Detect which cell encompasses the target text, then output its [x, y] center coordinate. 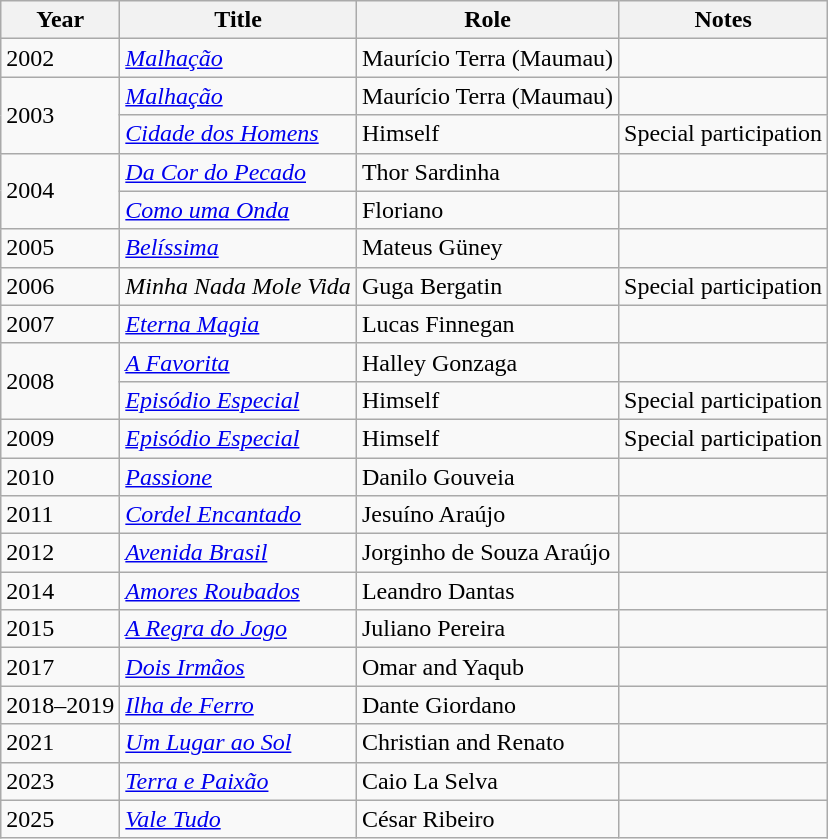
Lucas Finnegan [487, 324]
Halley Gonzaga [487, 362]
2003 [60, 115]
Da Cor do Pecado [238, 172]
Jesuíno Araújo [487, 515]
2005 [60, 248]
2008 [60, 381]
2015 [60, 629]
Cidade dos Homens [238, 134]
Belíssima [238, 248]
Title [238, 20]
2025 [60, 819]
2021 [60, 743]
Omar and Yaqub [487, 667]
Ilha de Ferro [238, 705]
2002 [60, 58]
Avenida Brasil [238, 553]
Juliano Pereira [487, 629]
Dante Giordano [487, 705]
2010 [60, 477]
Cordel Encantado [238, 515]
2014 [60, 591]
2017 [60, 667]
Caio La Selva [487, 781]
2018–2019 [60, 705]
A Favorita [238, 362]
Vale Tudo [238, 819]
2007 [60, 324]
2004 [60, 191]
Minha Nada Mole Vida [238, 286]
Guga Bergatin [487, 286]
Como uma Onda [238, 210]
Dois Irmãos [238, 667]
A Regra do Jogo [238, 629]
Jorginho de Souza Araújo [487, 553]
2023 [60, 781]
Leandro Dantas [487, 591]
Year [60, 20]
Danilo Gouveia [487, 477]
Passione [238, 477]
2009 [60, 438]
Notes [724, 20]
Christian and Renato [487, 743]
Floriano [487, 210]
2011 [60, 515]
Thor Sardinha [487, 172]
Mateus Güney [487, 248]
Terra e Paixão [238, 781]
2006 [60, 286]
Um Lugar ao Sol [238, 743]
César Ribeiro [487, 819]
2012 [60, 553]
Role [487, 20]
Eterna Magia [238, 324]
Amores Roubados [238, 591]
